Pinpoint the cell where the given text exists, returning its [X, Y] midpoint coordinate. 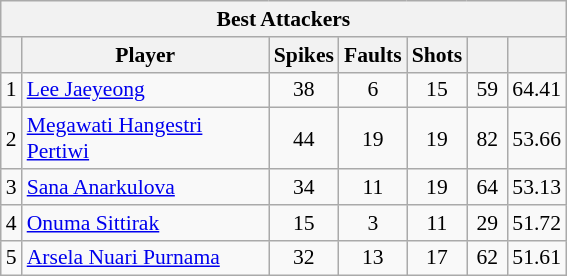
Player [146, 55]
64.41 [536, 90]
Megawati Hangestri Pertiwi [146, 138]
4 [12, 223]
Onuma Sittirak [146, 223]
Sana Anarkulova [146, 187]
82 [487, 138]
13 [373, 258]
64 [487, 187]
Shots [438, 55]
Arsela Nuari Purnama [146, 258]
62 [487, 258]
38 [304, 90]
Lee Jaeyeong [146, 90]
1 [12, 90]
53.13 [536, 187]
Best Attackers [284, 19]
29 [487, 223]
59 [487, 90]
5 [12, 258]
51.72 [536, 223]
32 [304, 258]
Spikes [304, 55]
2 [12, 138]
53.66 [536, 138]
17 [438, 258]
Faults [373, 55]
44 [304, 138]
51.61 [536, 258]
6 [373, 90]
34 [304, 187]
